Pinpoint the cell where the given text exists, returning its (x, y) midpoint coordinate. 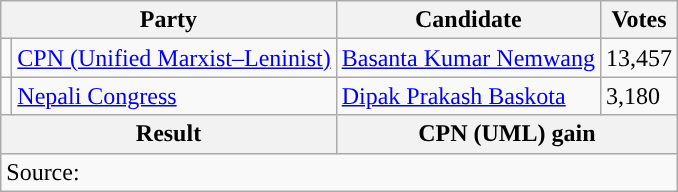
Result (168, 134)
13,457 (640, 58)
Candidate (468, 20)
CPN (UML) gain (506, 134)
Nepali Congress (174, 96)
Basanta Kumar Nemwang (468, 58)
Party (168, 20)
Source: (340, 172)
Votes (640, 20)
Dipak Prakash Baskota (468, 96)
CPN (Unified Marxist–Leninist) (174, 58)
3,180 (640, 96)
